For the text-containing cell, return its midpoint in [x, y] coordinate format. 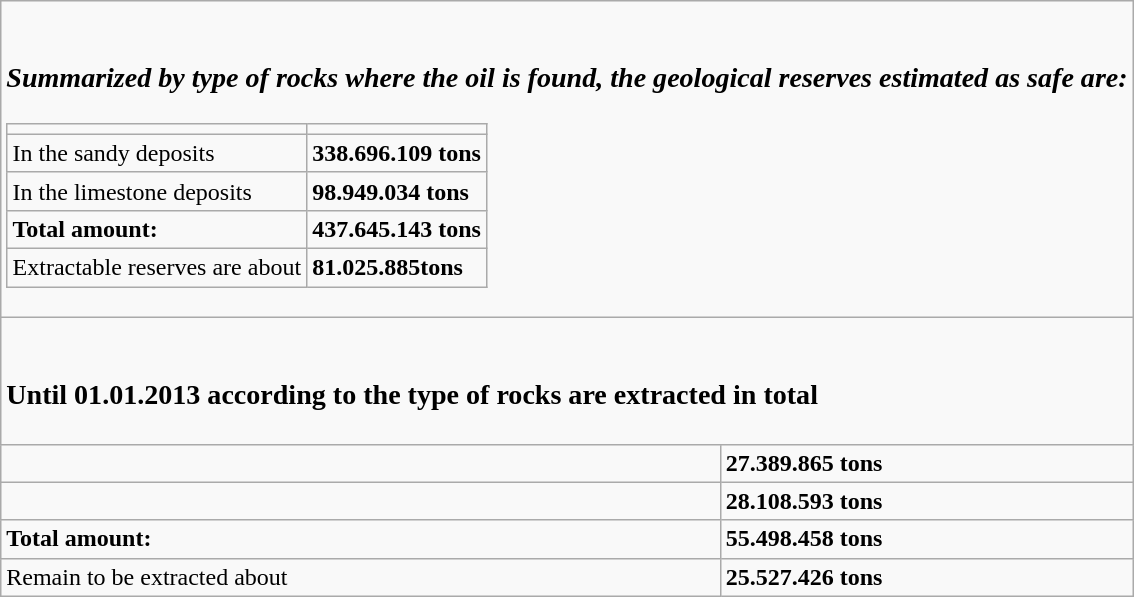
In the sandy deposits [157, 153]
Extractable reserves are about [157, 267]
55.498.458 tons [926, 539]
28.108.593 tons [926, 501]
437.645.143 tons [397, 229]
98.949.034 tons [397, 191]
81.025.885tons [397, 267]
25.527.426 tons [926, 577]
In the limestone deposits [157, 191]
27.389.865 tons [926, 463]
Until 01.01.2013 according to the type of rocks are extracted in total [567, 380]
338.696.109 tons [397, 153]
Remain to be extracted about [360, 577]
